Capture the cell that displays the provided text and extract its (X, Y) central coordinate. 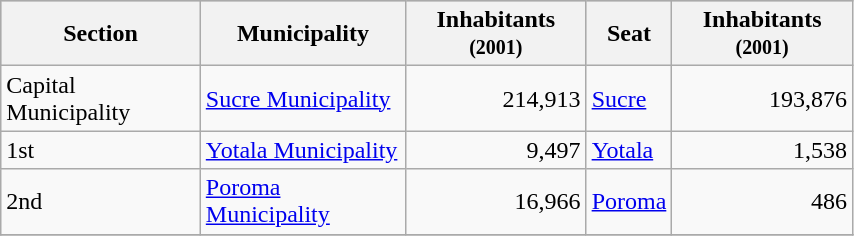
Section (101, 34)
9,497 (496, 150)
1st (101, 150)
Municipality (302, 34)
Poroma (629, 202)
Seat (629, 34)
Poroma Municipality (302, 202)
1,538 (762, 150)
Sucre Municipality (302, 98)
486 (762, 202)
Yotala Municipality (302, 150)
Yotala (629, 150)
193,876 (762, 98)
Sucre (629, 98)
16,966 (496, 202)
214,913 (496, 98)
2nd (101, 202)
Capital Municipality (101, 98)
